Find where the given text appears and provide that cell's center as [x, y] coordinate. 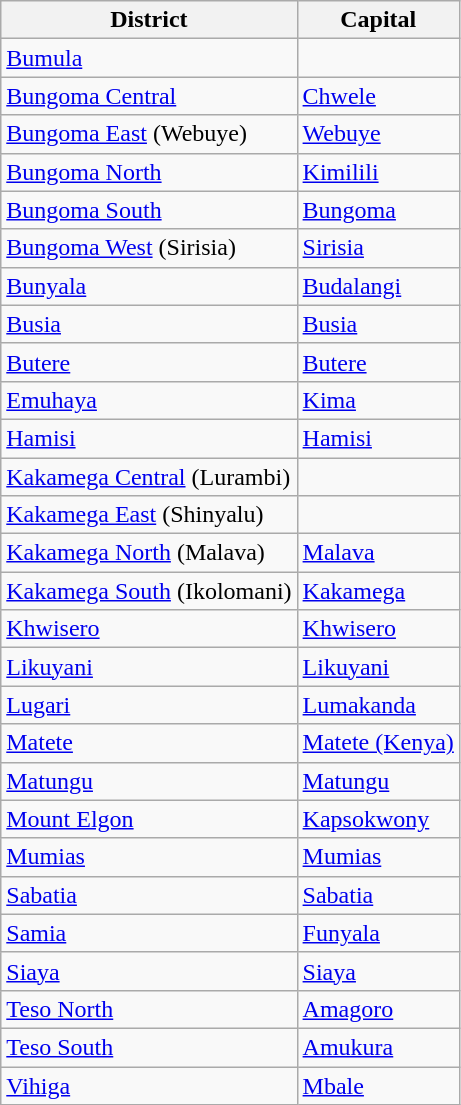
Budalangi [378, 286]
Mount Elgon [149, 819]
Teso South [149, 1047]
Bungoma [378, 210]
Funyala [378, 933]
Kimilili [378, 172]
Kakamega North (Malava) [149, 553]
Samia [149, 933]
Amagoro [378, 1009]
Kima [378, 400]
Bunyala [149, 286]
Bungoma South [149, 210]
Bungoma West (Sirisia) [149, 248]
Bungoma East (Webuye) [149, 134]
Vihiga [149, 1085]
Lugari [149, 705]
Bungoma North [149, 172]
Amukura [378, 1047]
Webuye [378, 134]
Matete (Kenya) [378, 743]
Mbale [378, 1085]
Kapsokwony [378, 819]
Kakamega [378, 591]
Malava [378, 553]
Matete [149, 743]
Kakamega Central (Lurambi) [149, 477]
Sirisia [378, 248]
Bungoma Central [149, 96]
Bumula [149, 58]
Kakamega East (Shinyalu) [149, 515]
Capital [378, 20]
District [149, 20]
Teso North [149, 1009]
Emuhaya [149, 400]
Kakamega South (Ikolomani) [149, 591]
Chwele [378, 96]
Lumakanda [378, 705]
